Search for the cell housing the specified text and yield its (x, y) center coordinate. 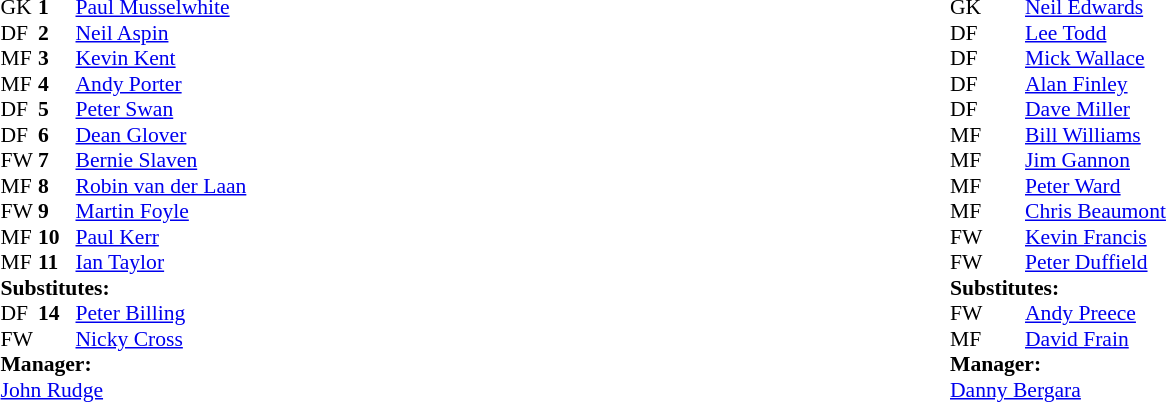
9 (57, 211)
Robin van der Laan (226, 186)
Dean Glover (226, 135)
Martin Foyle (226, 211)
11 (57, 263)
Peter Swan (226, 109)
Nicky Cross (226, 339)
Neil Aspin (226, 33)
Substitutes: (188, 288)
3 (57, 59)
10 (57, 237)
6 (57, 135)
4 (57, 84)
Ian Taylor (226, 263)
Peter Billing (226, 313)
5 (57, 109)
Paul Kerr (226, 237)
Bernie Slaven (226, 161)
Manager: (188, 365)
7 (57, 161)
8 (57, 186)
Andy Porter (226, 84)
Kevin Kent (226, 59)
2 (57, 33)
14 (57, 313)
